Output the (x, y) coordinate of the center of the cell containing the given text.  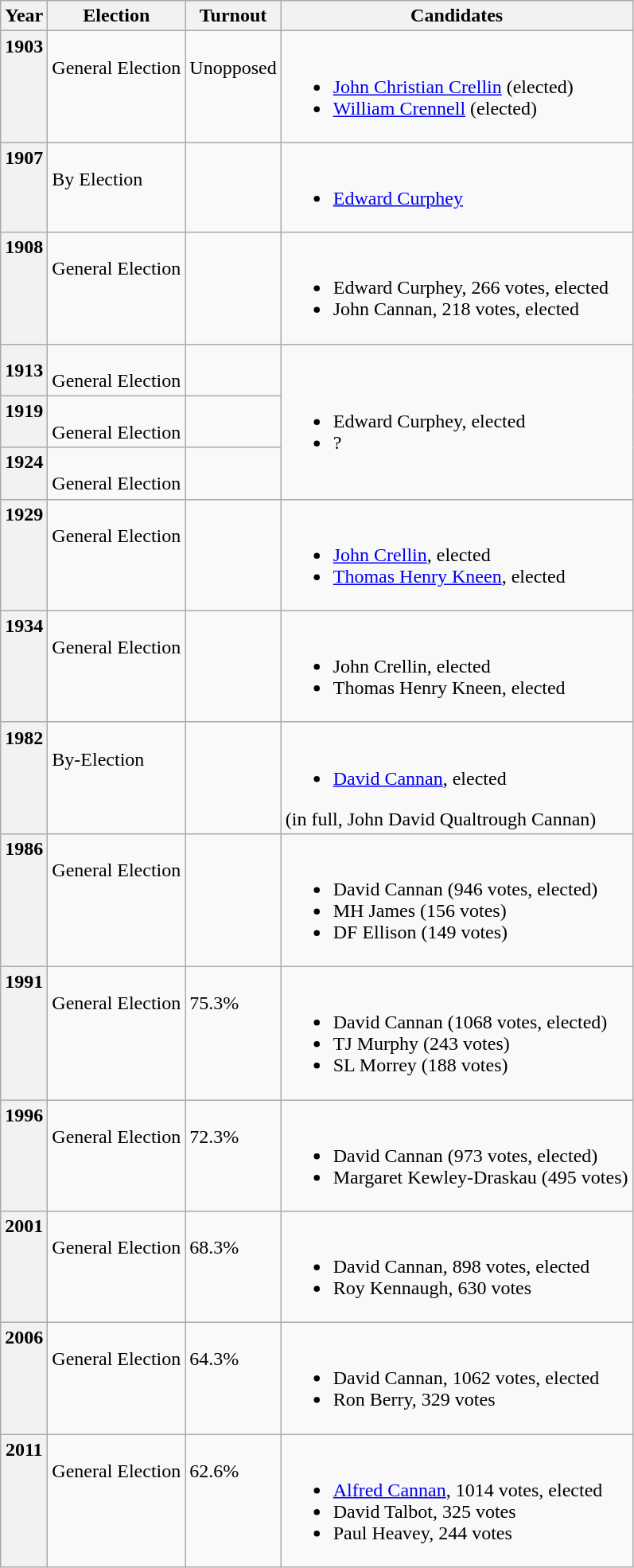
72.3% (233, 1156)
2001 (24, 1267)
Election (116, 16)
By Election (116, 188)
Edward Curphey, elected? (457, 422)
Edward Curphey (457, 188)
Turnout (233, 16)
75.3% (233, 1033)
David Cannan (946 votes, elected)MH James (156 votes)DF Ellison (149 votes) (457, 899)
68.3% (233, 1267)
1929 (24, 555)
1982 (24, 778)
1991 (24, 1033)
John Christian Crellin (elected)William Crennell (elected) (457, 87)
2011 (24, 1501)
1913 (24, 369)
David Cannan, 898 votes, electedRoy Kennaugh, 630 votes (457, 1267)
62.6% (233, 1501)
Year (24, 16)
1919 (24, 422)
1907 (24, 188)
David Cannan, elected(in full, John David Qualtrough Cannan) (457, 778)
David Cannan (973 votes, elected)Margaret Kewley-Draskau (495 votes) (457, 1156)
1903 (24, 87)
2006 (24, 1379)
1996 (24, 1156)
1908 (24, 288)
Unopposed (233, 87)
David Cannan (1068 votes, elected)TJ Murphy (243 votes)SL Morrey (188 votes) (457, 1033)
1924 (24, 473)
By-Election (116, 778)
Alfred Cannan, 1014 votes, electedDavid Talbot, 325 votesPaul Heavey, 244 votes (457, 1501)
1986 (24, 899)
64.3% (233, 1379)
David Cannan, 1062 votes, electedRon Berry, 329 votes (457, 1379)
1934 (24, 666)
Edward Curphey, 266 votes, electedJohn Cannan, 218 votes, elected (457, 288)
Candidates (457, 16)
